Provide the [X, Y] coordinate of the cell's center where the given text is located.  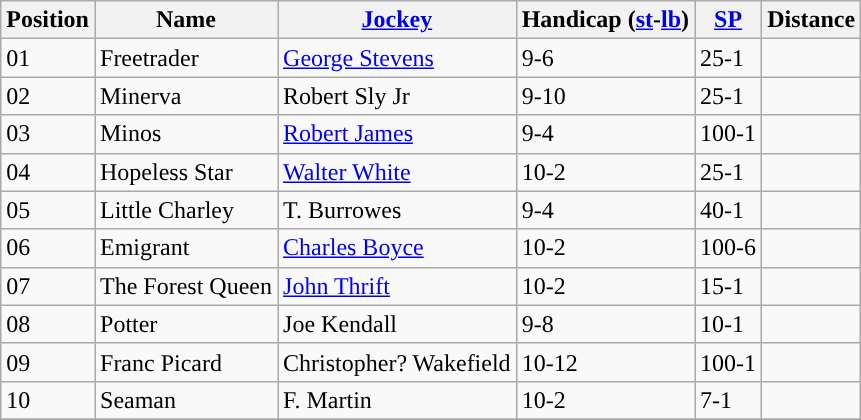
Freetrader [186, 58]
Walter White [398, 172]
John Thrift [398, 286]
Minerva [186, 96]
The Forest Queen [186, 286]
Joe Kendall [398, 324]
9-10 [605, 96]
Emigrant [186, 248]
15-1 [728, 286]
10 [48, 400]
Robert James [398, 134]
06 [48, 248]
7-1 [728, 400]
Franc Picard [186, 362]
08 [48, 324]
10-1 [728, 324]
Jockey [398, 20]
George Stevens [398, 58]
F. Martin [398, 400]
04 [48, 172]
Distance [812, 20]
Name [186, 20]
02 [48, 96]
Minos [186, 134]
Handicap (st-lb) [605, 20]
05 [48, 210]
Little Charley [186, 210]
09 [48, 362]
03 [48, 134]
Charles Boyce [398, 248]
SP [728, 20]
Seaman [186, 400]
Hopeless Star [186, 172]
10-12 [605, 362]
Robert Sly Jr [398, 96]
07 [48, 286]
T. Burrowes [398, 210]
01 [48, 58]
100-6 [728, 248]
Potter [186, 324]
Position [48, 20]
40-1 [728, 210]
9-8 [605, 324]
9-6 [605, 58]
Christopher? Wakefield [398, 362]
